Extract the (X, Y) coordinate from the center of the cell holding the provided text.  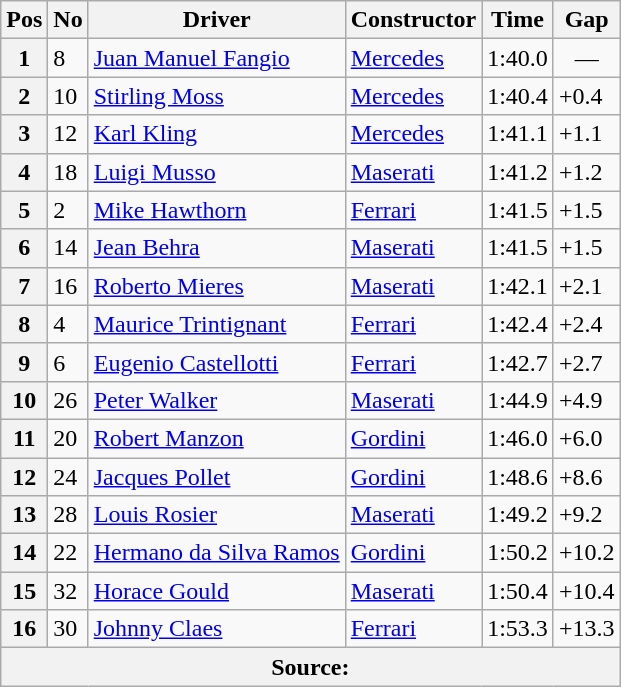
Louis Rosier (216, 515)
+0.4 (586, 96)
Johnny Claes (216, 629)
1:46.0 (518, 438)
1:42.4 (518, 324)
+4.9 (586, 400)
Eugenio Castellotti (216, 362)
Maurice Trintignant (216, 324)
+8.6 (586, 477)
Gap (586, 20)
9 (24, 362)
1:42.7 (518, 362)
Robert Manzon (216, 438)
1:40.4 (518, 96)
24 (68, 477)
18 (68, 172)
1:41.2 (518, 172)
13 (24, 515)
15 (24, 591)
1:42.1 (518, 286)
+1.1 (586, 134)
— (586, 58)
30 (68, 629)
Horace Gould (216, 591)
1:40.0 (518, 58)
1 (24, 58)
1:49.2 (518, 515)
Juan Manuel Fangio (216, 58)
No (68, 20)
26 (68, 400)
1:41.1 (518, 134)
20 (68, 438)
Jean Behra (216, 248)
11 (24, 438)
+6.0 (586, 438)
Hermano da Silva Ramos (216, 553)
1:50.2 (518, 553)
1:44.9 (518, 400)
1:53.3 (518, 629)
Luigi Musso (216, 172)
+10.4 (586, 591)
Jacques Pollet (216, 477)
+9.2 (586, 515)
Roberto Mieres (216, 286)
1:50.4 (518, 591)
Mike Hawthorn (216, 210)
Constructor (413, 20)
+10.2 (586, 553)
22 (68, 553)
+2.1 (586, 286)
Source: (310, 667)
Pos (24, 20)
Karl Kling (216, 134)
Driver (216, 20)
+1.2 (586, 172)
Stirling Moss (216, 96)
1:48.6 (518, 477)
Peter Walker (216, 400)
7 (24, 286)
32 (68, 591)
+13.3 (586, 629)
Time (518, 20)
28 (68, 515)
5 (24, 210)
+2.7 (586, 362)
3 (24, 134)
+2.4 (586, 324)
